Scan for the cell matching the given text and deliver its [X, Y] coordinate at center. 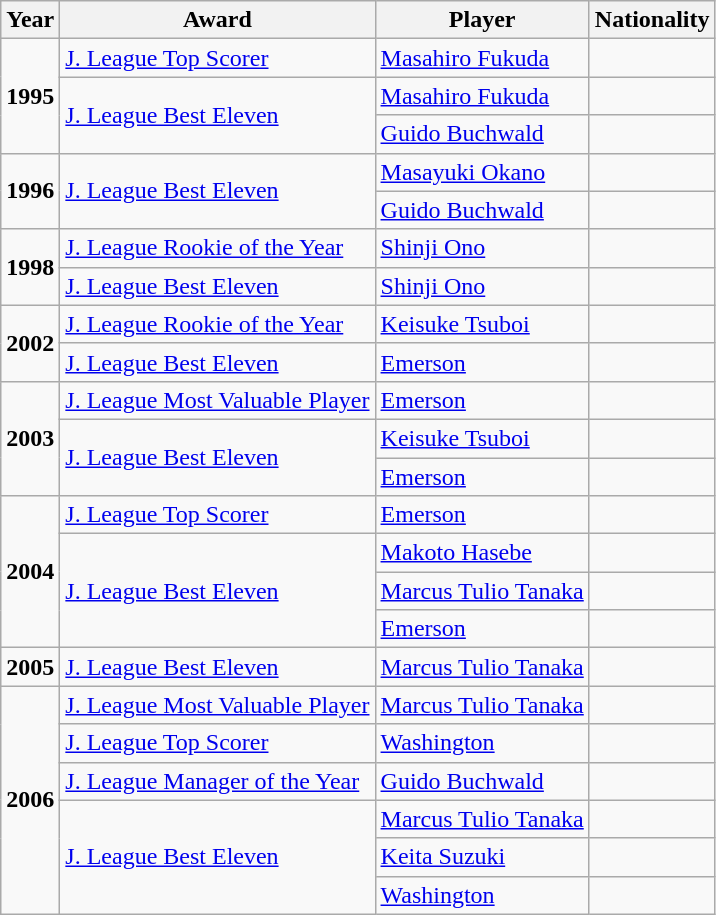
1996 [30, 191]
2004 [30, 572]
J. League Manager of the Year [218, 781]
2002 [30, 343]
2005 [30, 667]
Masayuki Okano [482, 172]
1998 [30, 267]
1995 [30, 96]
2006 [30, 800]
2003 [30, 438]
Award [218, 20]
Keita Suzuki [482, 857]
Makoto Hasebe [482, 553]
Player [482, 20]
Year [30, 20]
Nationality [652, 20]
